For the text-containing cell, return its midpoint in [X, Y] coordinate format. 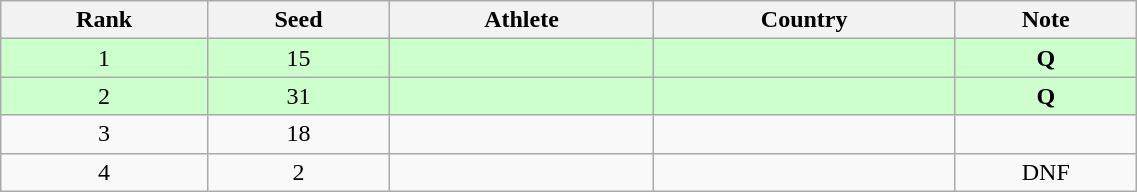
Country [804, 20]
Seed [298, 20]
1 [104, 58]
18 [298, 134]
Note [1046, 20]
Rank [104, 20]
3 [104, 134]
DNF [1046, 172]
15 [298, 58]
Athlete [521, 20]
4 [104, 172]
31 [298, 96]
